Extract the [X, Y] coordinate from the center of the cell holding the provided text.  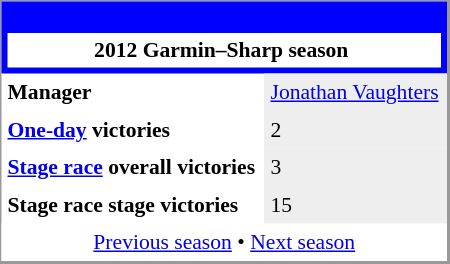
3 [356, 167]
Previous season • Next season [225, 243]
One-day victories [134, 130]
Stage race overall victories [134, 167]
15 [356, 205]
Jonathan Vaughters [356, 93]
Stage race stage victories [134, 205]
Manager [134, 93]
2 [356, 130]
